Identify which cell holds the provided text, then report its [x, y] central coordinate. 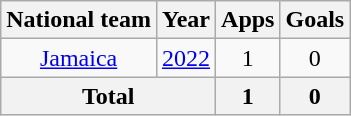
2022 [186, 58]
Apps [248, 20]
Total [108, 96]
Jamaica [79, 58]
Goals [315, 20]
Year [186, 20]
National team [79, 20]
